Return the [X, Y] coordinate for the center point of the cell that contains the specified text.  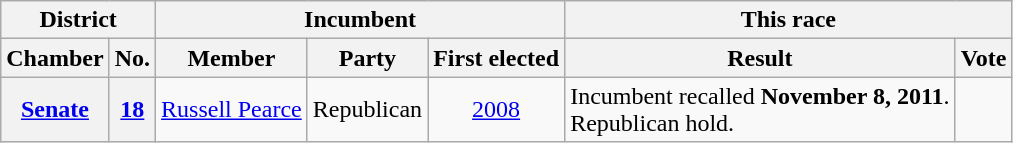
No. [132, 58]
18 [132, 110]
Senate [55, 110]
Result [760, 58]
Member [232, 58]
Incumbent [360, 20]
Chamber [55, 58]
First elected [496, 58]
Russell Pearce [232, 110]
District [78, 20]
Incumbent recalled November 8, 2011.Republican hold. [760, 110]
This race [788, 20]
Party [367, 58]
2008 [496, 110]
Republican [367, 110]
Vote [984, 58]
